Return the (X, Y) coordinate for the center point of the cell that contains the specified text.  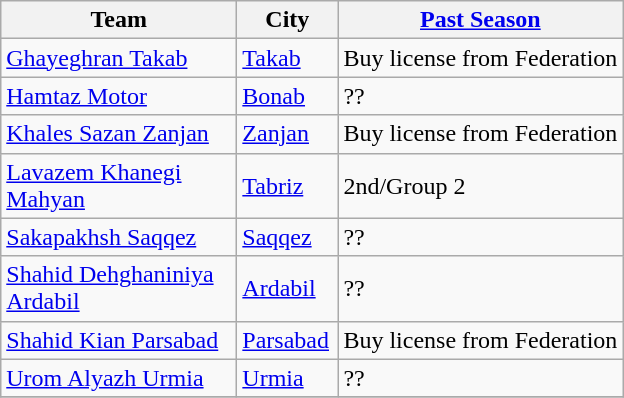
2nd/Group 2 (480, 186)
Lavazem Khanegi Mahyan (119, 186)
Zanjan (288, 134)
Bonab (288, 96)
Urom Alyazh Urmia (119, 378)
Ardabil (288, 288)
Saqqez (288, 237)
Sakapakhsh Saqqez (119, 237)
Khales Sazan Zanjan (119, 134)
Shahid Kian Parsabad (119, 340)
Ghayeghran Takab (119, 58)
City (288, 20)
Parsabad (288, 340)
Urmia (288, 378)
Takab (288, 58)
Past Season (480, 20)
Shahid Dehghaniniya Ardabil (119, 288)
Tabriz (288, 186)
Hamtaz Motor (119, 96)
Team (119, 20)
